Output the [X, Y] coordinate of the center of the cell containing the given text.  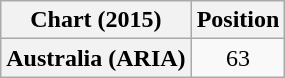
63 [238, 58]
Chart (2015) [96, 20]
Australia (ARIA) [96, 58]
Position [238, 20]
